Return the [X, Y] coordinate for the center point of the cell that contains the specified text.  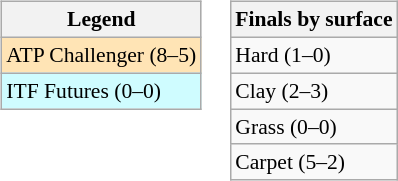
Hard (1–0) [314, 55]
Clay (2–3) [314, 91]
Grass (0–0) [314, 127]
Finals by surface [314, 20]
Legend [101, 20]
ATP Challenger (8–5) [101, 55]
ITF Futures (0–0) [101, 91]
Carpet (5–2) [314, 162]
